Identify which cell holds the provided text, then report its (x, y) central coordinate. 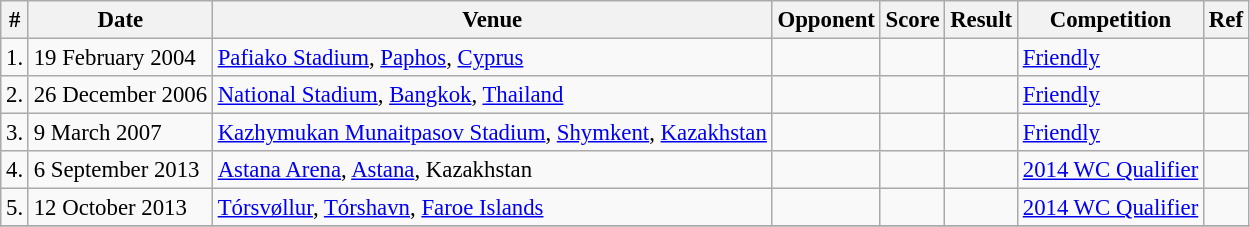
Result (982, 20)
Competition (1110, 20)
2. (15, 95)
5. (15, 208)
1. (15, 58)
Date (120, 20)
3. (15, 133)
26 December 2006 (120, 95)
19 February 2004 (120, 58)
12 October 2013 (120, 208)
Opponent (826, 20)
Tórsvøllur, Tórshavn, Faroe Islands (492, 208)
Pafiako Stadium, Paphos, Cyprus (492, 58)
# (15, 20)
National Stadium, Bangkok, Thailand (492, 95)
9 March 2007 (120, 133)
Score (912, 20)
6 September 2013 (120, 170)
Ref (1226, 20)
Kazhymukan Munaitpasov Stadium, Shymkent, Kazakhstan (492, 133)
Venue (492, 20)
Astana Arena, Astana, Kazakhstan (492, 170)
4. (15, 170)
